Find where the given text appears and provide that cell's center as (X, Y) coordinate. 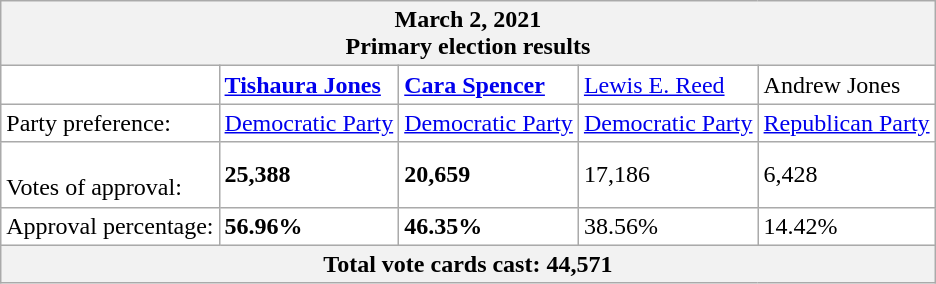
Cara Spencer (489, 85)
Party preference: (110, 123)
Total vote cards cast: 44,571 (468, 264)
25,388 (309, 174)
Lewis E. Reed (668, 85)
20,659 (489, 174)
March 2, 2021Primary election results (468, 34)
Republican Party (846, 123)
Tishaura Jones (309, 85)
56.96% (309, 226)
46.35% (489, 226)
38.56% (668, 226)
14.42% (846, 226)
Votes of approval: (110, 174)
Approval percentage: (110, 226)
6,428 (846, 174)
17,186 (668, 174)
Andrew Jones (846, 85)
